Return [X, Y] of the center of cell containing provided text 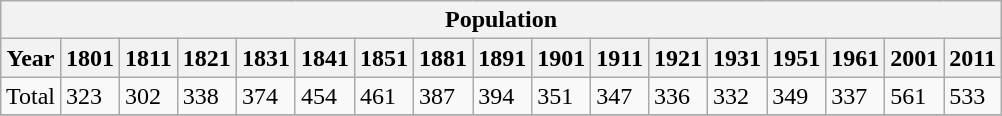
338 [206, 96]
336 [678, 96]
374 [266, 96]
2001 [914, 58]
Total [30, 96]
1821 [206, 58]
Population [500, 20]
302 [149, 96]
1841 [324, 58]
561 [914, 96]
347 [620, 96]
1931 [738, 58]
Year [30, 58]
1911 [620, 58]
1921 [678, 58]
1961 [856, 58]
1951 [796, 58]
1811 [149, 58]
1851 [384, 58]
394 [502, 96]
2011 [973, 58]
387 [444, 96]
323 [90, 96]
1801 [90, 58]
351 [562, 96]
1881 [444, 58]
1831 [266, 58]
349 [796, 96]
1901 [562, 58]
533 [973, 96]
1891 [502, 58]
461 [384, 96]
337 [856, 96]
454 [324, 96]
332 [738, 96]
